Output the [X, Y] coordinate of the center of the cell containing the given text.  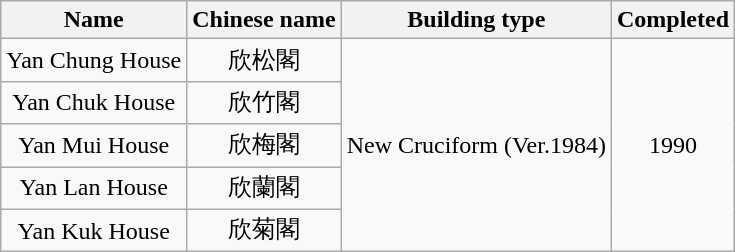
1990 [672, 146]
欣梅閣 [264, 146]
欣蘭閣 [264, 188]
Yan Chung House [94, 60]
Yan Kuk House [94, 230]
Yan Lan House [94, 188]
欣竹閣 [264, 102]
Chinese name [264, 20]
New Cruciform (Ver.1984) [476, 146]
欣松閣 [264, 60]
Yan Chuk House [94, 102]
欣菊閣 [264, 230]
Name [94, 20]
Building type [476, 20]
Completed [672, 20]
Yan Mui House [94, 146]
